Output the [x, y] coordinate of the center of the cell containing the given text.  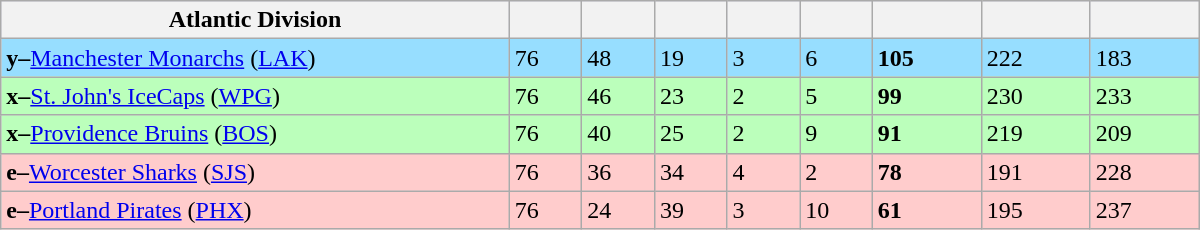
209 [1144, 134]
222 [1036, 58]
105 [926, 58]
219 [1036, 134]
228 [1144, 172]
24 [618, 210]
237 [1144, 210]
4 [764, 172]
34 [690, 172]
e–Portland Pirates (PHX) [255, 210]
x–Providence Bruins (BOS) [255, 134]
230 [1036, 96]
Atlantic Division [255, 20]
78 [926, 172]
6 [836, 58]
40 [618, 134]
233 [1144, 96]
39 [690, 210]
183 [1144, 58]
25 [690, 134]
191 [1036, 172]
5 [836, 96]
195 [1036, 210]
e–Worcester Sharks (SJS) [255, 172]
61 [926, 210]
9 [836, 134]
y–Manchester Monarchs (LAK) [255, 58]
x–St. John's IceCaps (WPG) [255, 96]
99 [926, 96]
48 [618, 58]
91 [926, 134]
46 [618, 96]
10 [836, 210]
23 [690, 96]
36 [618, 172]
19 [690, 58]
